Provide the (X, Y) coordinate of the cell's center where the given text is located.  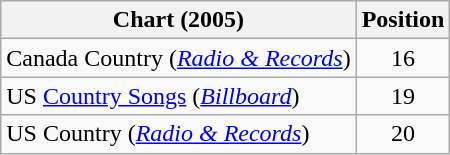
20 (403, 134)
US Country (Radio & Records) (178, 134)
16 (403, 58)
Chart (2005) (178, 20)
Position (403, 20)
US Country Songs (Billboard) (178, 96)
Canada Country (Radio & Records) (178, 58)
19 (403, 96)
